Scan for the cell matching the given text and deliver its [X, Y] coordinate at center. 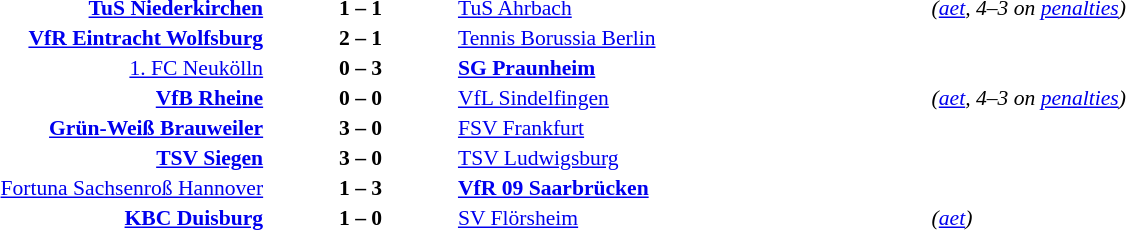
FSV Frankfurt [692, 128]
0 – 0 [360, 98]
2 – 1 [360, 38]
0 – 3 [360, 68]
VfL Sindelfingen [692, 98]
TSV Ludwigsburg [692, 158]
SG Praunheim [692, 68]
VfR 09 Saarbrücken [692, 188]
1 – 3 [360, 188]
Tennis Borussia Berlin [692, 38]
